Provide the [x, y] coordinate of the cell's center where the given text is located.  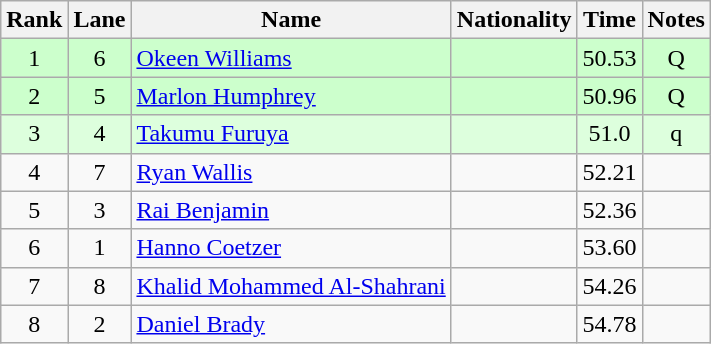
Takumu Furuya [291, 134]
Hanno Coetzer [291, 248]
Okeen Williams [291, 58]
Rai Benjamin [291, 210]
52.21 [610, 172]
q [676, 134]
50.53 [610, 58]
Khalid Mohammed Al-Shahrani [291, 286]
Rank [34, 20]
54.78 [610, 324]
Daniel Brady [291, 324]
Ryan Wallis [291, 172]
Time [610, 20]
54.26 [610, 286]
Name [291, 20]
53.60 [610, 248]
Nationality [514, 20]
52.36 [610, 210]
Marlon Humphrey [291, 96]
Lane [100, 20]
51.0 [610, 134]
50.96 [610, 96]
Notes [676, 20]
